Search for the cell housing the specified text and yield its [x, y] center coordinate. 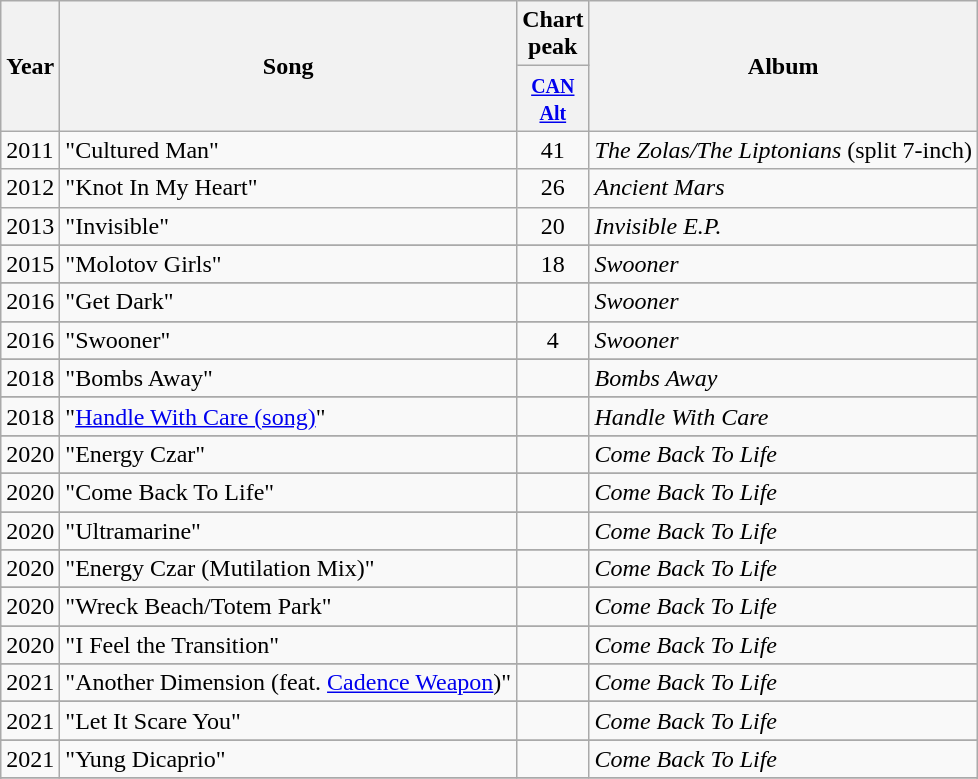
Bombs Away [783, 378]
Chart peak [553, 34]
"I Feel the Transition" [288, 645]
"Invisible" [288, 226]
"Swooner" [288, 340]
"Come Back To Life" [288, 492]
41 [553, 150]
Song [288, 66]
"Wreck Beach/Totem Park" [288, 607]
"Energy Czar" [288, 454]
CANAlt [553, 98]
"Bombs Away" [288, 378]
Year [30, 66]
The Zolas/The Liptonians (split 7-inch) [783, 150]
"Ultramarine" [288, 531]
20 [553, 226]
"Handle With Care (song)" [288, 416]
"Knot In My Heart" [288, 188]
2013 [30, 226]
26 [553, 188]
4 [553, 340]
Ancient Mars [783, 188]
2015 [30, 264]
2011 [30, 150]
2012 [30, 188]
Handle With Care [783, 416]
"Energy Czar (Mutilation Mix)" [288, 569]
"Molotov Girls" [288, 264]
Album [783, 66]
Invisible E.P. [783, 226]
"Another Dimension (feat. Cadence Weapon)" [288, 683]
"Yung Dicaprio" [288, 759]
"Let It Scare You" [288, 721]
"Cultured Man" [288, 150]
"Get Dark" [288, 302]
18 [553, 264]
